Scan for the cell matching the given text and deliver its (X, Y) coordinate at center. 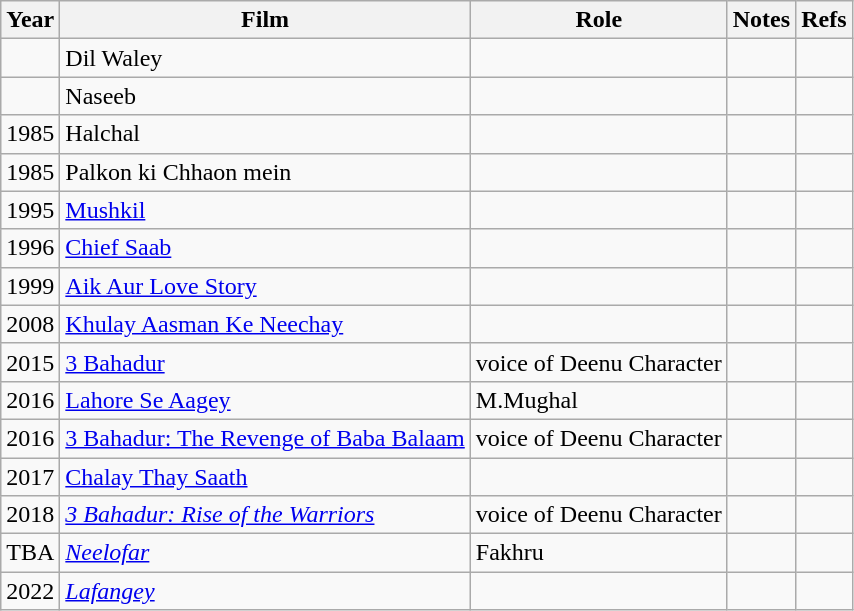
Neelofar (265, 553)
2018 (30, 515)
Khulay Aasman Ke Neechay (265, 324)
TBA (30, 553)
1999 (30, 286)
Chief Saab (265, 248)
Dil Waley (265, 58)
Refs (824, 20)
Chalay Thay Saath (265, 477)
Film (265, 20)
Lafangey (265, 591)
Lahore Se Aagey (265, 400)
M.Mughal (598, 400)
Aik Aur Love Story (265, 286)
Mushkil (265, 210)
2022 (30, 591)
2017 (30, 477)
3 Bahadur: The Revenge of Baba Balaam (265, 438)
2008 (30, 324)
Naseeb (265, 96)
Role (598, 20)
3 Bahadur: Rise of the Warriors (265, 515)
Halchal (265, 134)
1995 (30, 210)
Year (30, 20)
Notes (761, 20)
Palkon ki Chhaon mein (265, 172)
3 Bahadur (265, 362)
2015 (30, 362)
Fakhru (598, 553)
1996 (30, 248)
